Extract the [X, Y] coordinate from the center of the cell holding the provided text.  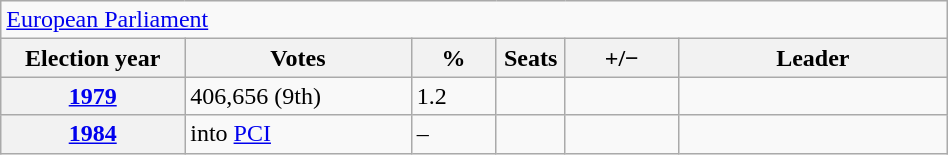
% [454, 58]
Leader [812, 58]
into PCI [298, 134]
1984 [93, 134]
– [454, 134]
406,656 (9th) [298, 96]
1979 [93, 96]
Election year [93, 58]
European Parliament [474, 20]
Votes [298, 58]
Seats [530, 58]
+/− [622, 58]
1.2 [454, 96]
